Find where the given text appears and provide that cell's center as (X, Y) coordinate. 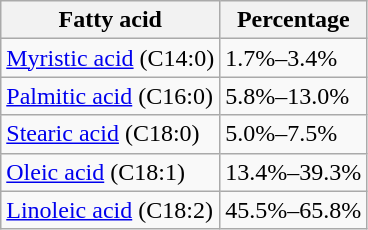
Oleic acid (C18:1) (110, 172)
1.7%–3.4% (294, 58)
Palmitic acid (C16:0) (110, 96)
Linoleic acid (C18:2) (110, 210)
Myristic acid (C14:0) (110, 58)
45.5%–65.8% (294, 210)
Percentage (294, 20)
5.0%–7.5% (294, 134)
Stearic acid (C18:0) (110, 134)
Fatty acid (110, 20)
13.4%–39.3% (294, 172)
5.8%–13.0% (294, 96)
